Return the [x, y] coordinate for the center point of the cell that contains the specified text.  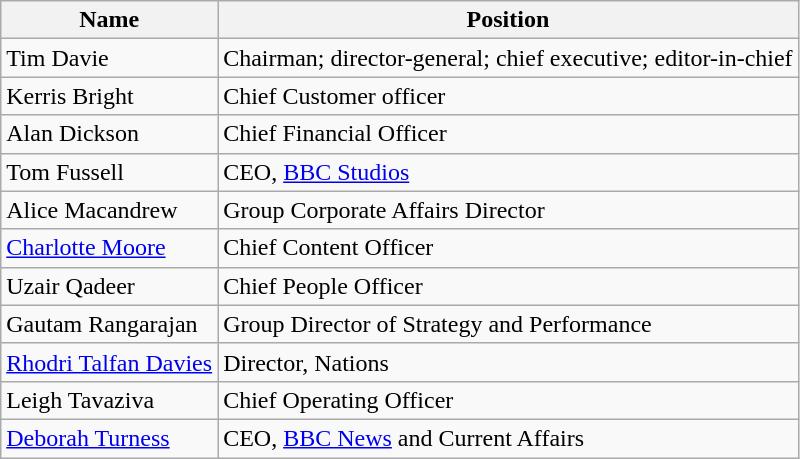
Deborah Turness [110, 438]
CEO, BBC Studios [508, 172]
Tom Fussell [110, 172]
Rhodri Talfan Davies [110, 362]
Group Corporate Affairs Director [508, 210]
Charlotte Moore [110, 248]
Kerris Bright [110, 96]
Alice Macandrew [110, 210]
Uzair Qadeer [110, 286]
Leigh Tavaziva [110, 400]
Chairman; director-general; chief executive; editor-in-chief [508, 58]
Alan Dickson [110, 134]
Name [110, 20]
Director, Nations [508, 362]
CEO, BBC News and Current Affairs [508, 438]
Gautam Rangarajan [110, 324]
Chief People Officer [508, 286]
Tim Davie [110, 58]
Chief Content Officer [508, 248]
Chief Customer officer [508, 96]
Group Director of Strategy and Performance [508, 324]
Chief Operating Officer [508, 400]
Position [508, 20]
Chief Financial Officer [508, 134]
